Find where the given text appears and provide that cell's center as [x, y] coordinate. 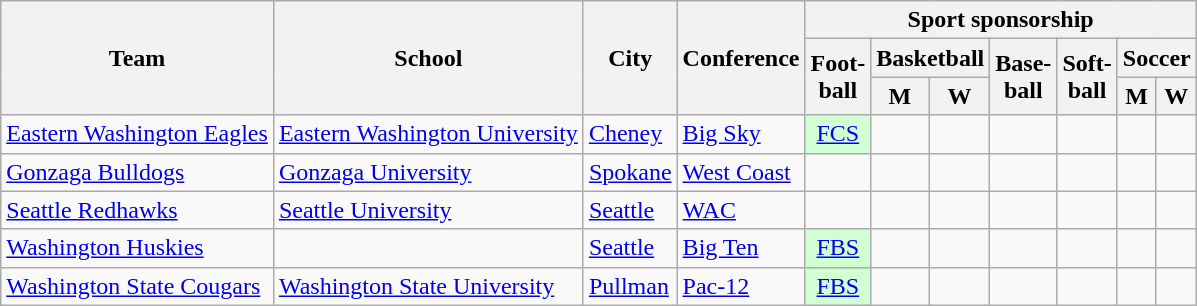
WAC [741, 210]
Big Sky [741, 134]
Seattle Redhawks [138, 210]
Seattle University [428, 210]
Spokane [630, 172]
West Coast [741, 172]
Sport sponsorship [1000, 20]
Conference [741, 58]
School [428, 58]
Big Ten [741, 248]
Basketball [930, 58]
Cheney [630, 134]
Soccer [1156, 58]
Base-ball [1024, 77]
Eastern Washington University [428, 134]
Foot-ball [838, 77]
Team [138, 58]
Eastern Washington Eagles [138, 134]
Pullman [630, 286]
Washington State Cougars [138, 286]
Gonzaga Bulldogs [138, 172]
Soft-ball [1087, 77]
Pac-12 [741, 286]
FCS [838, 134]
Gonzaga University [428, 172]
Washington Huskies [138, 248]
Washington State University [428, 286]
City [630, 58]
